Find where the given text appears and provide that cell's center as (X, Y) coordinate. 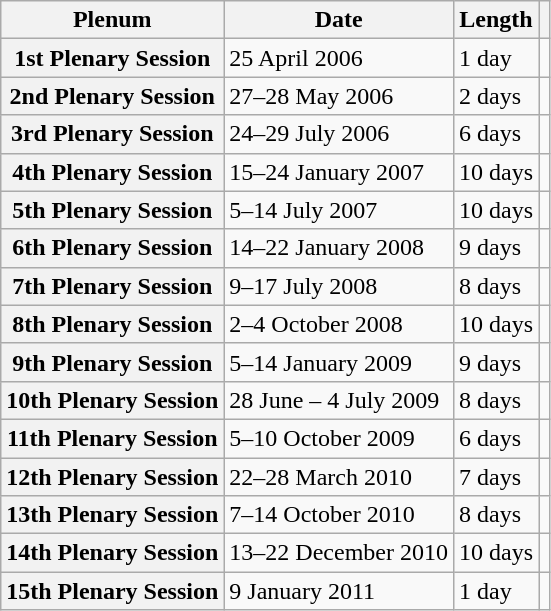
Length (496, 20)
5th Plenary Session (112, 210)
9–17 July 2008 (339, 286)
13th Plenary Session (112, 515)
10th Plenary Session (112, 400)
5–14 July 2007 (339, 210)
25 April 2006 (339, 58)
4th Plenary Session (112, 172)
13–22 December 2010 (339, 553)
27–28 May 2006 (339, 96)
15–24 January 2007 (339, 172)
24–29 July 2006 (339, 134)
14–22 January 2008 (339, 248)
7th Plenary Session (112, 286)
5–10 October 2009 (339, 438)
Date (339, 20)
22–28 March 2010 (339, 477)
7–14 October 2010 (339, 515)
Plenum (112, 20)
8th Plenary Session (112, 324)
2 days (496, 96)
6th Plenary Session (112, 248)
3rd Plenary Session (112, 134)
5–14 January 2009 (339, 362)
9 January 2011 (339, 591)
11th Plenary Session (112, 438)
15th Plenary Session (112, 591)
9th Plenary Session (112, 362)
28 June – 4 July 2009 (339, 400)
2–4 October 2008 (339, 324)
12th Plenary Session (112, 477)
7 days (496, 477)
1st Plenary Session (112, 58)
2nd Plenary Session (112, 96)
14th Plenary Session (112, 553)
